Extract the [x, y] coordinate from the center of the cell holding the provided text.  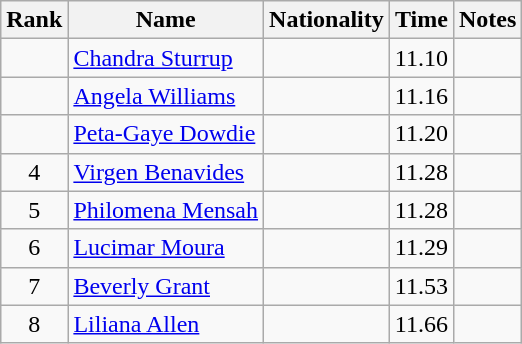
5 [34, 210]
Liliana Allen [166, 324]
7 [34, 286]
Rank [34, 20]
8 [34, 324]
Name [166, 20]
11.29 [421, 248]
Notes [487, 20]
Peta-Gaye Dowdie [166, 134]
Angela Williams [166, 96]
Lucimar Moura [166, 248]
Nationality [327, 20]
Virgen Benavides [166, 172]
11.20 [421, 134]
11.66 [421, 324]
6 [34, 248]
11.53 [421, 286]
Philomena Mensah [166, 210]
Beverly Grant [166, 286]
4 [34, 172]
Chandra Sturrup [166, 58]
11.10 [421, 58]
Time [421, 20]
11.16 [421, 96]
